Determine the [X, Y] coordinate at the center of the cell enclosing the given text.  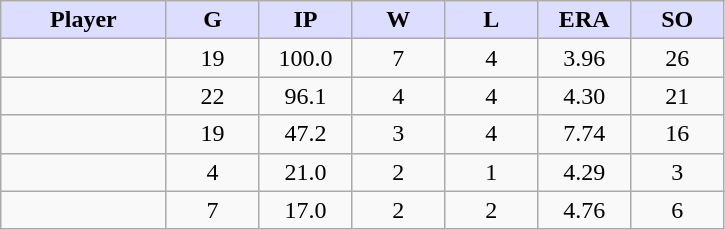
26 [678, 58]
L [492, 20]
W [398, 20]
3.96 [584, 58]
21.0 [306, 172]
100.0 [306, 58]
ERA [584, 20]
4.30 [584, 96]
1 [492, 172]
G [212, 20]
4.29 [584, 172]
96.1 [306, 96]
Player [84, 20]
4.76 [584, 210]
22 [212, 96]
6 [678, 210]
SO [678, 20]
7.74 [584, 134]
17.0 [306, 210]
47.2 [306, 134]
16 [678, 134]
21 [678, 96]
IP [306, 20]
